Provide the (x, y) coordinate of the cell's center where the given text is located.  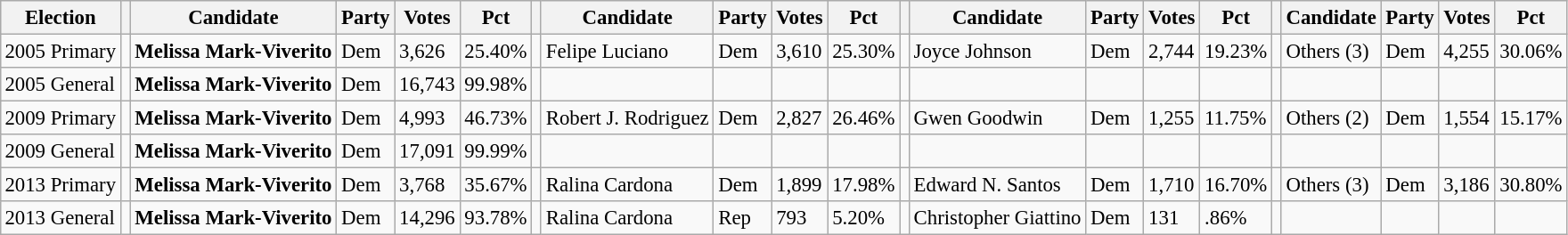
Others (2) (1331, 118)
Gwen Goodwin (998, 118)
17.98% (864, 185)
Election (61, 18)
3,626 (428, 51)
30.06% (1531, 51)
2009 Primary (61, 118)
Rep (743, 218)
5.20% (864, 218)
14,296 (428, 218)
4,255 (1466, 51)
99.99% (495, 151)
93.78% (495, 218)
2,744 (1172, 51)
16,743 (428, 85)
Christopher Giattino (998, 218)
4,993 (428, 118)
Robert J. Rodriguez (627, 118)
11.75% (1237, 118)
.86% (1237, 218)
26.46% (864, 118)
16.70% (1237, 185)
35.67% (495, 185)
3,768 (428, 185)
30.80% (1531, 185)
793 (800, 218)
2005 General (61, 85)
2009 General (61, 151)
99.98% (495, 85)
1,710 (1172, 185)
46.73% (495, 118)
25.40% (495, 51)
131 (1172, 218)
Joyce Johnson (998, 51)
15.17% (1531, 118)
17,091 (428, 151)
2,827 (800, 118)
25.30% (864, 51)
1,554 (1466, 118)
1,255 (1172, 118)
2005 Primary (61, 51)
Felipe Luciano (627, 51)
2013 General (61, 218)
2013 Primary (61, 185)
3,186 (1466, 185)
19.23% (1237, 51)
1,899 (800, 185)
3,610 (800, 51)
Edward N. Santos (998, 185)
